Scan for the cell matching the given text and deliver its (x, y) coordinate at center. 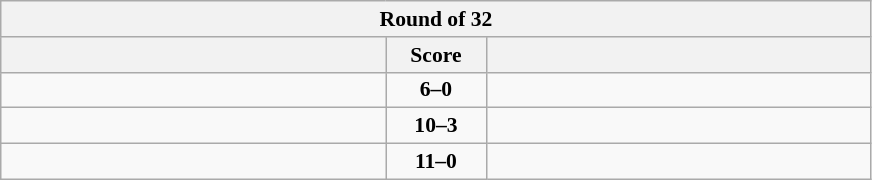
6–0 (436, 90)
11–0 (436, 162)
Round of 32 (436, 19)
Score (436, 55)
10–3 (436, 126)
